Locate the cell with the specified text and output its (X, Y) center coordinate. 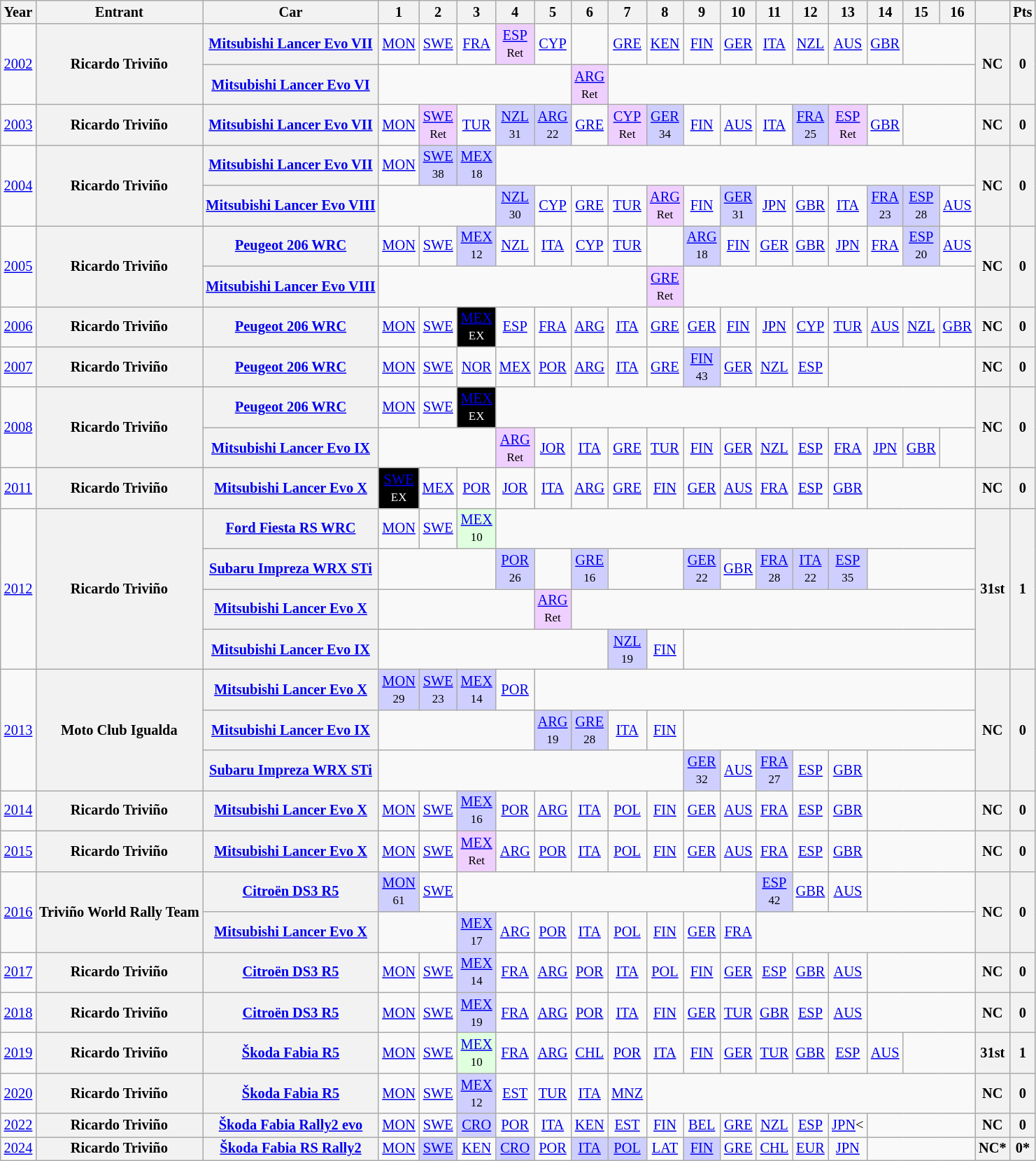
7 (627, 12)
GER22 (702, 569)
MEX19 (477, 1013)
SWE38 (438, 165)
GER34 (665, 125)
Triviño World Rally Team (119, 911)
ARG18 (702, 246)
6 (589, 12)
2011 (18, 488)
ITA22 (811, 569)
JPN< (848, 1125)
13 (848, 12)
2020 (18, 1093)
SWERet (438, 125)
GER31 (739, 206)
0* (1023, 1148)
Mitsubishi Lancer Evo VI (291, 85)
MEXRet (477, 851)
Škoda Fabia Rally2 evo (291, 1125)
EUR (811, 1148)
NOR (477, 367)
5 (553, 12)
9 (702, 12)
GER32 (702, 771)
BEL (702, 1125)
Car (291, 12)
10 (739, 12)
2013 (18, 729)
ARG19 (553, 730)
MEX17 (477, 931)
2006 (18, 327)
ESP35 (848, 569)
2003 (18, 125)
NZL31 (515, 125)
ESP42 (774, 892)
8 (665, 12)
NC* (992, 1148)
FRA27 (774, 771)
FIN43 (702, 367)
2019 (18, 1053)
2002 (18, 64)
2016 (18, 911)
2004 (18, 185)
3 (477, 12)
2008 (18, 427)
LAT (665, 1148)
MEX16 (477, 810)
Entrant (119, 12)
2007 (18, 367)
GRE28 (589, 730)
NZL19 (627, 649)
2 (438, 12)
FRA25 (811, 125)
ESP28 (921, 206)
CYPRet (627, 125)
ESP20 (921, 246)
SWEEX (399, 488)
15 (921, 12)
MNZ (627, 1093)
Ford Fiesta RS WRC (291, 528)
2012 (18, 589)
2015 (18, 851)
2022 (18, 1125)
2017 (18, 972)
FRA23 (885, 206)
ARG22 (553, 125)
MON29 (399, 689)
MON61 (399, 892)
2024 (18, 1148)
2018 (18, 1013)
4 (515, 12)
POR26 (515, 569)
2005 (18, 266)
SWE23 (438, 689)
Moto Club Igualda (119, 729)
2014 (18, 810)
16 (958, 12)
GRE16 (589, 569)
NZL30 (515, 206)
Pts (1023, 12)
11 (774, 12)
12 (811, 12)
MEX18 (477, 165)
GRERet (665, 286)
14 (885, 12)
Škoda Fabia RS Rally2 (291, 1148)
FRA28 (774, 569)
Year (18, 12)
